Extract the (x, y) coordinate from the center of the cell holding the provided text.  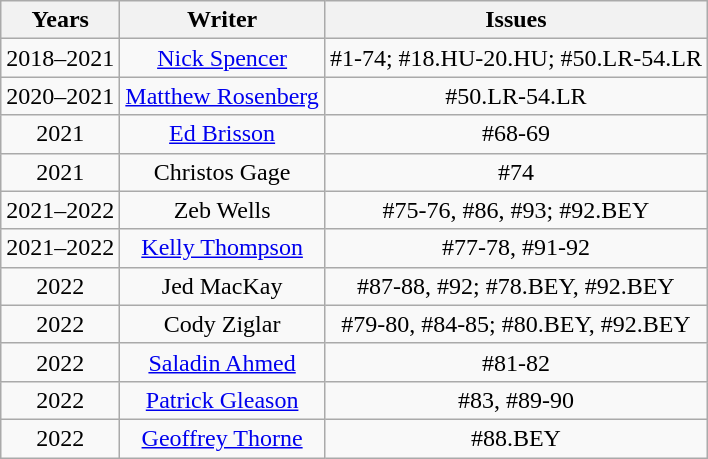
Nick Spencer (222, 58)
#83, #89-90 (516, 400)
Geoffrey Thorne (222, 438)
Kelly Thompson (222, 248)
#79-80, #84-85; #80.BEY, #92.BEY (516, 324)
2020–2021 (60, 96)
#1-74; #18.HU-20.HU; #50.LR-54.LR (516, 58)
Issues (516, 20)
Writer (222, 20)
Cody Ziglar (222, 324)
#87-88, #92; #78.BEY, #92.BEY (516, 286)
Saladin Ahmed (222, 362)
#50.LR-54.LR (516, 96)
Patrick Gleason (222, 400)
#68-69 (516, 134)
Matthew Rosenberg (222, 96)
Ed Brisson (222, 134)
Years (60, 20)
#75-76, #86, #93; #92.BEY (516, 210)
Jed MacKay (222, 286)
#88.BEY (516, 438)
2018–2021 (60, 58)
#81-82 (516, 362)
#74 (516, 172)
Zeb Wells (222, 210)
Christos Gage (222, 172)
#77-78, #91-92 (516, 248)
